Find where the given text appears and provide that cell's center as [x, y] coordinate. 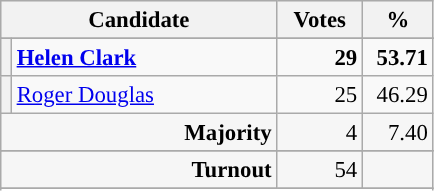
54 [320, 170]
Candidate [139, 20]
46.29 [398, 95]
4 [320, 133]
7.40 [398, 133]
Helen Clark [144, 58]
Votes [320, 20]
Majority [139, 133]
Roger Douglas [144, 95]
53.71 [398, 58]
25 [320, 95]
29 [320, 58]
Turnout [139, 170]
% [398, 20]
